For the text-containing cell, return its midpoint in [X, Y] coordinate format. 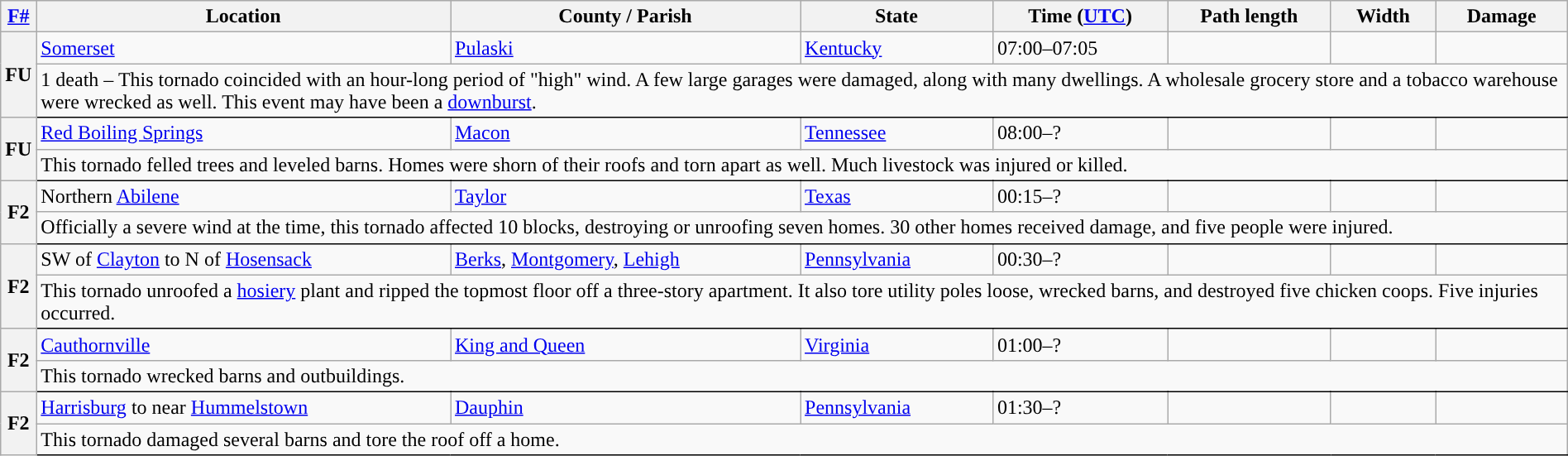
Harrisburg to near Hummelstown [243, 407]
SW of Clayton to N of Hosensack [243, 259]
Width [1383, 17]
07:00–07:05 [1080, 48]
01:00–? [1080, 344]
Virginia [896, 344]
This tornado wrecked barns and outbuildings. [802, 376]
Cauthornville [243, 344]
Location [243, 17]
F# [18, 17]
Taylor [625, 196]
Path length [1249, 17]
Somerset [243, 48]
Northern Abilene [243, 196]
This tornado damaged several barns and tore the roof off a home. [802, 439]
Texas [896, 196]
Berks, Montgomery, Lehigh [625, 259]
Kentucky [896, 48]
00:15–? [1080, 196]
Tennessee [896, 133]
01:30–? [1080, 407]
Red Boiling Springs [243, 133]
Damage [1502, 17]
Dauphin [625, 407]
This tornado felled trees and leveled barns. Homes were shorn of their roofs and torn apart as well. Much livestock was injured or killed. [802, 165]
State [896, 17]
00:30–? [1080, 259]
Pulaski [625, 48]
08:00–? [1080, 133]
King and Queen [625, 344]
Time (UTC) [1080, 17]
County / Parish [625, 17]
Macon [625, 133]
